From the cell containing the given text, extract its center point as [X, Y] coordinate. 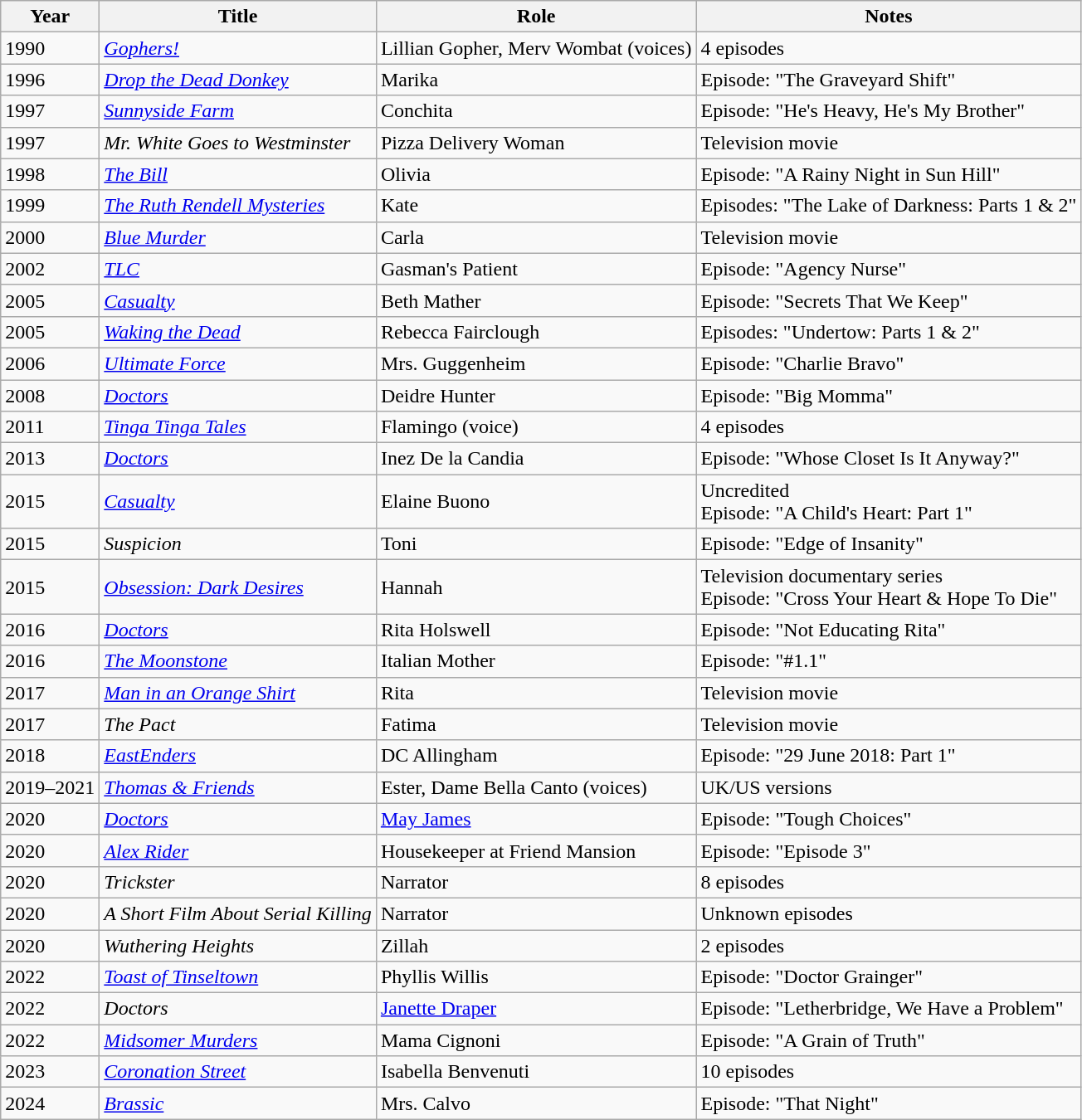
Isabella Benvenuti [536, 1072]
Episode: "#1.1" [889, 661]
2019–2021 [50, 787]
Wuthering Heights [238, 945]
Episode: "29 June 2018: Part 1" [889, 756]
Lillian Gopher, Merv Wombat (voices) [536, 48]
2002 [50, 269]
TLC [238, 269]
Episodes: "Undertow: Parts 1 & 2" [889, 332]
2 episodes [889, 945]
Episode: "Edge of Insanity" [889, 544]
Episode: "Letherbridge, We Have a Problem" [889, 1009]
Title [238, 17]
Fatima [536, 724]
Episode: "The Graveyard Shift" [889, 80]
A Short Film About Serial Killing [238, 913]
Beth Mather [536, 300]
Italian Mother [536, 661]
Suspicion [238, 544]
Mrs. Calvo [536, 1103]
Episodes: "The Lake of Darkness: Parts 1 & 2" [889, 206]
Episode: "A Rainy Night in Sun Hill" [889, 174]
Toni [536, 544]
Episode: "A Grain of Truth" [889, 1040]
Inez De la Candia [536, 459]
Kate [536, 206]
Drop the Dead Donkey [238, 80]
Episode: "Not Educating Rita" [889, 630]
Elaine Buono [536, 501]
1996 [50, 80]
Episode: "Big Momma" [889, 396]
Episode: "Episode 3" [889, 850]
Rita [536, 693]
UK/US versions [889, 787]
May James [536, 819]
Episode: "Charlie Bravo" [889, 363]
Deidre Hunter [536, 396]
Episode: "Doctor Grainger" [889, 977]
1990 [50, 48]
Housekeeper at Friend Mansion [536, 850]
2018 [50, 756]
Hannah [536, 587]
10 episodes [889, 1072]
The Ruth Rendell Mysteries [238, 206]
2023 [50, 1072]
Mrs. Guggenheim [536, 363]
2000 [50, 237]
Blue Murder [238, 237]
Episode: "That Night" [889, 1103]
The Moonstone [238, 661]
2024 [50, 1103]
2011 [50, 427]
Janette Draper [536, 1009]
Mr. White Goes to Westminster [238, 143]
Notes [889, 17]
Trickster [238, 882]
Brassic [238, 1103]
Ultimate Force [238, 363]
Toast of Tinseltown [238, 977]
Carla [536, 237]
2006 [50, 363]
2013 [50, 459]
Television documentary seriesEpisode: "Cross Your Heart & Hope To Die" [889, 587]
Role [536, 17]
Olivia [536, 174]
Zillah [536, 945]
Obsession: Dark Desires [238, 587]
Conchita [536, 111]
Gophers! [238, 48]
Mama Cignoni [536, 1040]
Episode: "Agency Nurse" [889, 269]
Gasman's Patient [536, 269]
Episode: "He's Heavy, He's My Brother" [889, 111]
Episode: "Secrets That We Keep" [889, 300]
Thomas & Friends [238, 787]
Unknown episodes [889, 913]
The Pact [238, 724]
1999 [50, 206]
Coronation Street [238, 1072]
Year [50, 17]
Tinga Tinga Tales [238, 427]
Waking the Dead [238, 332]
EastEnders [238, 756]
Flamingo (voice) [536, 427]
Pizza Delivery Woman [536, 143]
Alex Rider [238, 850]
Rita Holswell [536, 630]
Phyllis Willis [536, 977]
2008 [50, 396]
Ester, Dame Bella Canto (voices) [536, 787]
Midsomer Murders [238, 1040]
8 episodes [889, 882]
Sunnyside Farm [238, 111]
The Bill [238, 174]
UncreditedEpisode: "A Child's Heart: Part 1" [889, 501]
Rebecca Fairclough [536, 332]
Marika [536, 80]
DC Allingham [536, 756]
Episode: "Whose Closet Is It Anyway?" [889, 459]
Episode: "Tough Choices" [889, 819]
Man in an Orange Shirt [238, 693]
1998 [50, 174]
